For the text-containing cell, return its midpoint in [x, y] coordinate format. 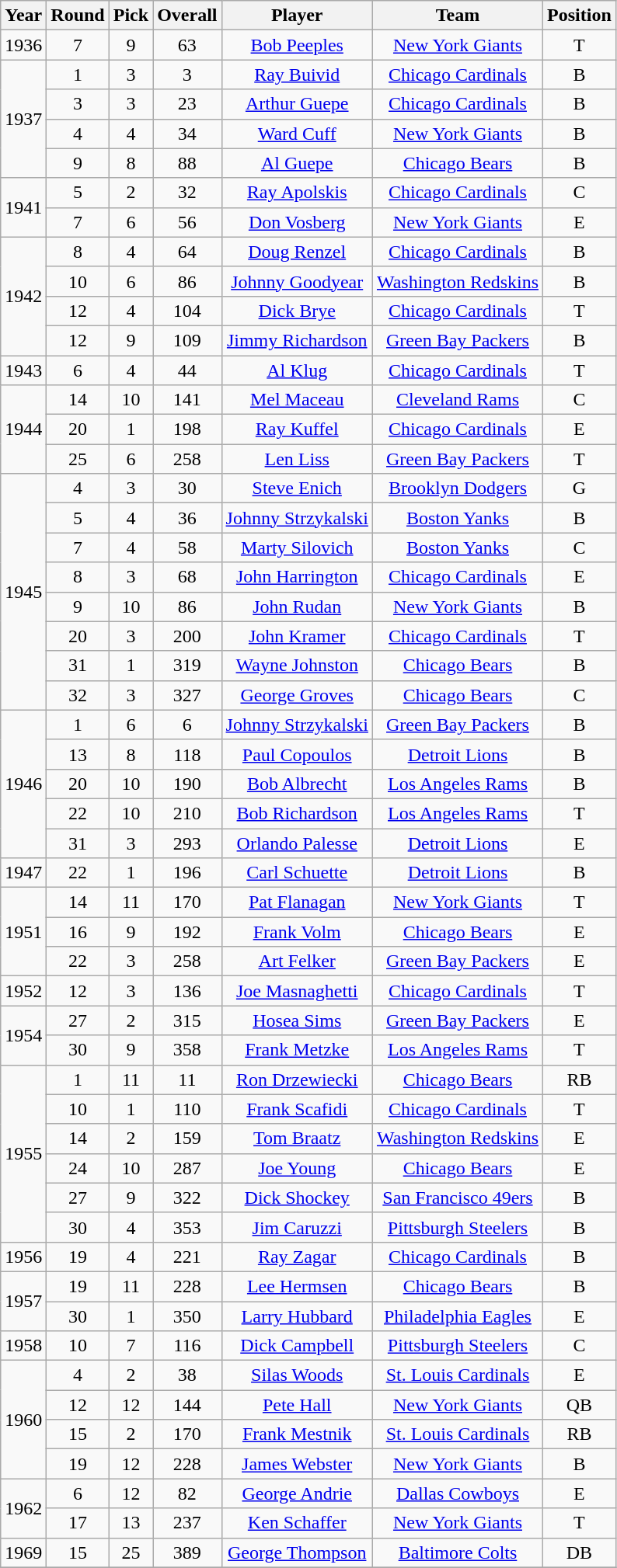
George Thompson [297, 1552]
198 [187, 429]
DB [580, 1552]
221 [187, 1257]
Don Vosberg [297, 222]
1944 [23, 429]
Ray Kuffel [297, 429]
Larry Hubbard [297, 1316]
196 [187, 873]
38 [187, 1375]
Steve Enich [297, 488]
16 [78, 932]
Pete Hall [297, 1405]
Ken Schaffer [297, 1523]
Johnny Goodyear [297, 281]
Jim Caruzzi [297, 1227]
Ray Zagar [297, 1257]
58 [187, 548]
Cleveland Rams [457, 400]
Marty Silovich [297, 548]
1956 [23, 1257]
Overall [187, 16]
San Francisco 49ers [457, 1198]
Dick Brye [297, 311]
1955 [23, 1153]
Doug Renzel [297, 252]
358 [187, 1050]
1941 [23, 207]
109 [187, 340]
George Groves [297, 695]
315 [187, 1020]
Ray Buivid [297, 75]
Dick Campbell [297, 1346]
1951 [23, 932]
1947 [23, 873]
Arthur Guepe [297, 104]
Pick [131, 16]
John Harrington [297, 577]
Orlando Palesse [297, 843]
322 [187, 1198]
Baltimore Colts [457, 1552]
210 [187, 813]
Wayne Johnston [297, 666]
Al Guepe [297, 163]
144 [187, 1405]
Frank Volm [297, 932]
1937 [23, 119]
James Webster [297, 1464]
Art Felker [297, 961]
Ray Apolskis [297, 193]
1945 [23, 592]
Frank Scafidi [297, 1109]
Bob Richardson [297, 813]
Joe Young [297, 1168]
Brooklyn Dodgers [457, 488]
141 [187, 400]
1942 [23, 296]
190 [187, 784]
John Rudan [297, 607]
34 [187, 134]
Philadelphia Eagles [457, 1316]
88 [187, 163]
Bob Peeples [297, 45]
1960 [23, 1420]
Lee Hermsen [297, 1286]
Pat Flanagan [297, 902]
Joe Masnaghetti [297, 991]
64 [187, 252]
1952 [23, 991]
327 [187, 695]
George Andrie [297, 1493]
116 [187, 1346]
G [580, 488]
389 [187, 1552]
136 [187, 991]
Mel Maceau [297, 400]
Carl Schuette [297, 873]
Len Liss [297, 459]
Jimmy Richardson [297, 340]
36 [187, 518]
1936 [23, 45]
Al Klug [297, 370]
Hosea Sims [297, 1020]
159 [187, 1139]
Bob Albrecht [297, 784]
Round [78, 16]
1946 [23, 784]
1962 [23, 1508]
Player [297, 16]
QB [580, 1405]
1957 [23, 1301]
237 [187, 1523]
John Kramer [297, 636]
1954 [23, 1035]
192 [187, 932]
350 [187, 1316]
287 [187, 1168]
63 [187, 45]
319 [187, 666]
110 [187, 1109]
353 [187, 1227]
82 [187, 1493]
Dallas Cowboys [457, 1493]
Position [580, 16]
1969 [23, 1552]
Tom Braatz [297, 1139]
Year [23, 16]
68 [187, 577]
1943 [23, 370]
Silas Woods [297, 1375]
Frank Metzke [297, 1050]
104 [187, 311]
118 [187, 754]
Ron Drzewiecki [297, 1080]
293 [187, 843]
17 [78, 1523]
Ward Cuff [297, 134]
44 [187, 370]
56 [187, 222]
Team [457, 16]
Frank Mestnik [297, 1434]
Paul Copoulos [297, 754]
23 [187, 104]
1958 [23, 1346]
24 [78, 1168]
Dick Shockey [297, 1198]
200 [187, 636]
